Scan for the cell matching the given text and deliver its (X, Y) coordinate at center. 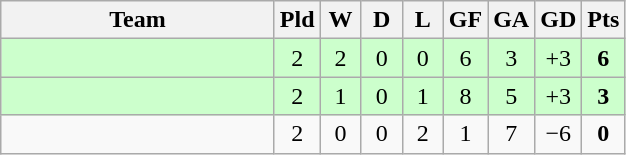
Team (138, 20)
GF (465, 20)
Pts (604, 20)
D (382, 20)
−6 (558, 134)
GD (558, 20)
5 (512, 96)
7 (512, 134)
L (422, 20)
GA (512, 20)
Pld (297, 20)
8 (465, 96)
W (340, 20)
